Extract the [x, y] coordinate from the center of the cell holding the provided text.  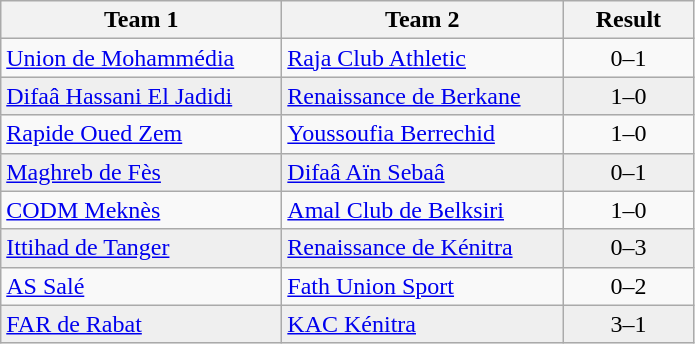
Result [628, 20]
Maghreb de Fès [142, 172]
Union de Mohammédia [142, 58]
Renaissance de Kénitra [422, 248]
0–2 [628, 286]
Team 1 [142, 20]
Difaâ Hassani El Jadidi [142, 96]
Ittihad de Tanger [142, 248]
Fath Union Sport [422, 286]
Team 2 [422, 20]
Rapide Oued Zem [142, 134]
0–3 [628, 248]
Difaâ Aïn Sebaâ [422, 172]
CODM Meknès [142, 210]
KAC Kénitra [422, 324]
Raja Club Athletic [422, 58]
AS Salé [142, 286]
3–1 [628, 324]
FAR de Rabat [142, 324]
Renaissance de Berkane [422, 96]
Youssoufia Berrechid [422, 134]
Amal Club de Belksiri [422, 210]
